Output the (x, y) coordinate of the center of the cell containing the given text.  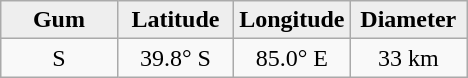
85.0° E (292, 58)
Longitude (292, 20)
S (59, 58)
33 km (408, 58)
Gum (59, 20)
Diameter (408, 20)
Latitude (175, 20)
39.8° S (175, 58)
